From the cell containing the given text, extract its center point as [X, Y] coordinate. 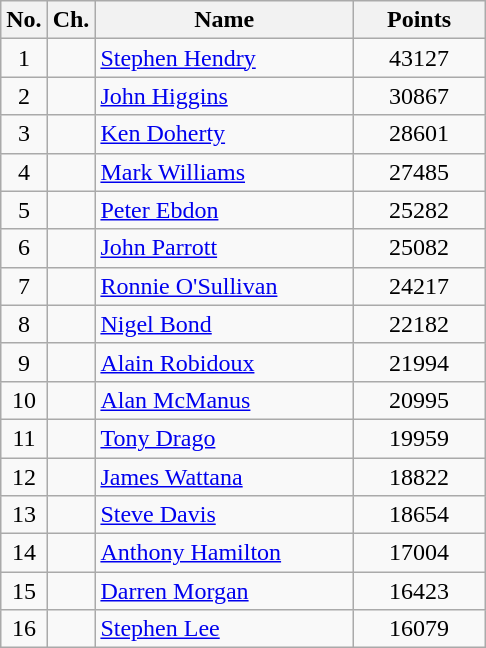
19959 [418, 438]
11 [24, 438]
Alain Robidoux [224, 362]
3 [24, 134]
30867 [418, 96]
17004 [418, 553]
James Wattana [224, 477]
Ch. [71, 20]
43127 [418, 58]
7 [24, 286]
Name [224, 20]
21994 [418, 362]
15 [24, 591]
9 [24, 362]
27485 [418, 172]
16423 [418, 591]
16079 [418, 629]
John Parrott [224, 248]
22182 [418, 324]
Darren Morgan [224, 591]
24217 [418, 286]
16 [24, 629]
Anthony Hamilton [224, 553]
No. [24, 20]
Ken Doherty [224, 134]
1 [24, 58]
John Higgins [224, 96]
13 [24, 515]
25282 [418, 210]
Steve Davis [224, 515]
14 [24, 553]
Stephen Hendry [224, 58]
12 [24, 477]
Tony Drago [224, 438]
6 [24, 248]
Stephen Lee [224, 629]
Nigel Bond [224, 324]
5 [24, 210]
18654 [418, 515]
18822 [418, 477]
4 [24, 172]
Mark Williams [224, 172]
20995 [418, 400]
Alan McManus [224, 400]
28601 [418, 134]
8 [24, 324]
10 [24, 400]
Ronnie O'Sullivan [224, 286]
25082 [418, 248]
Peter Ebdon [224, 210]
2 [24, 96]
Points [418, 20]
